From the cell containing the given text, extract its center point as (x, y) coordinate. 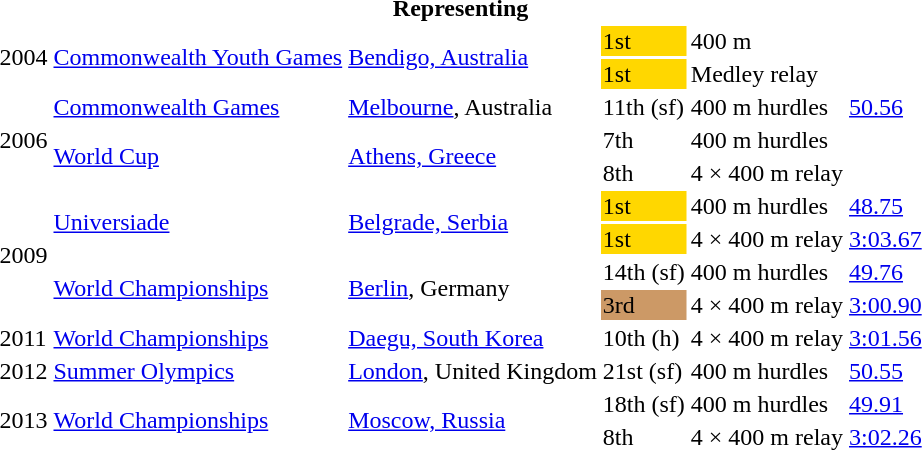
14th (sf) (644, 272)
21st (sf) (644, 371)
World Cup (198, 156)
Medley relay (766, 74)
Athens, Greece (473, 156)
400 m (766, 41)
Berlin, Germany (473, 288)
Daegu, South Korea (473, 338)
Commonwealth Games (198, 107)
10th (h) (644, 338)
11th (sf) (644, 107)
18th (sf) (644, 404)
Summer Olympics (198, 371)
London, United Kingdom (473, 371)
Bendigo, Australia (473, 58)
Melbourne, Australia (473, 107)
Universiade (198, 222)
Belgrade, Serbia (473, 222)
Commonwealth Youth Games (198, 58)
3rd (644, 305)
7th (644, 140)
8th (644, 173)
